Capture the cell that displays the provided text and extract its (x, y) central coordinate. 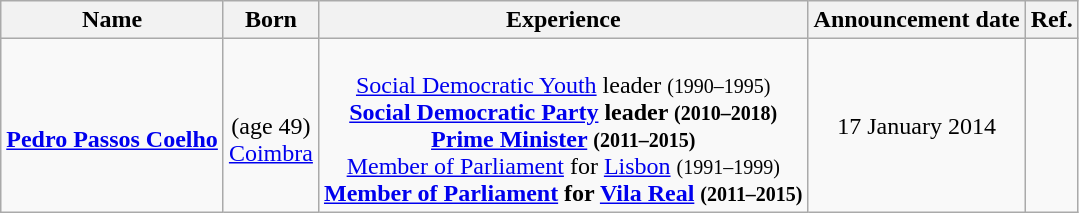
Pedro Passos Coelho (112, 126)
Name (112, 20)
Experience (563, 20)
Ref. (1052, 20)
(age 49)Coimbra (270, 126)
Born (270, 20)
17 January 2014 (916, 126)
Announcement date (916, 20)
